Detect which cell encompasses the target text, then output its [X, Y] center coordinate. 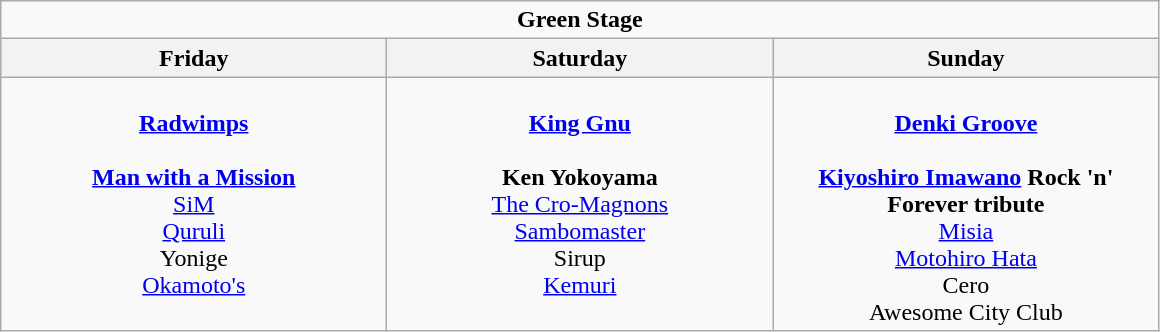
Green Stage [580, 20]
King Gnu Ken Yokoyama The Cro-Magnons Sambomaster Sirup Kemuri [580, 204]
Saturday [580, 58]
Denki Groove Kiyoshiro Imawano Rock 'n' Forever tribute Misia Motohiro Hata Cero Awesome City Club [966, 204]
Friday [194, 58]
Sunday [966, 58]
Radwimps Man with a Mission SiM Quruli Yonige Okamoto's [194, 204]
